Extract the [x, y] coordinate from the center of the cell holding the provided text.  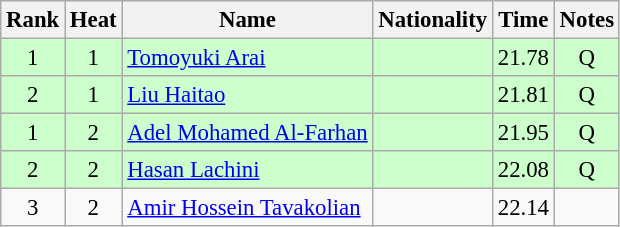
Nationality [432, 20]
3 [33, 208]
Notes [586, 20]
Time [523, 20]
Hasan Lachini [248, 170]
22.08 [523, 170]
Rank [33, 20]
Name [248, 20]
Amir Hossein Tavakolian [248, 208]
Tomoyuki Arai [248, 58]
21.81 [523, 95]
22.14 [523, 208]
Heat [94, 20]
Adel Mohamed Al-Farhan [248, 133]
21.78 [523, 58]
21.95 [523, 133]
Liu Haitao [248, 95]
